Return the [x, y] coordinate for the center point of the cell that contains the specified text.  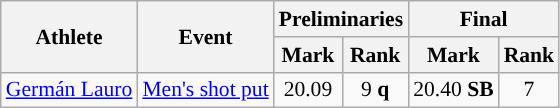
Germán Lauro [70, 90]
Event [205, 36]
20.09 [308, 90]
Men's shot put [205, 90]
20.40 SB [454, 90]
Final [484, 19]
Preliminaries [341, 19]
7 [530, 90]
9 q [375, 90]
Athlete [70, 36]
